Output the [x, y] coordinate of the center of the cell containing the given text.  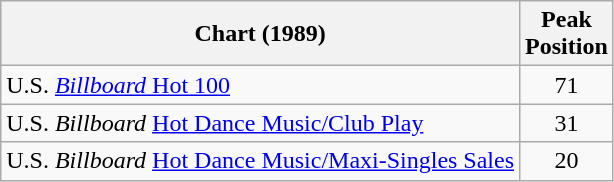
U.S. Billboard Hot Dance Music/Maxi-Singles Sales [260, 161]
U.S. Billboard Hot Dance Music/Club Play [260, 123]
PeakPosition [567, 34]
71 [567, 85]
31 [567, 123]
Chart (1989) [260, 34]
20 [567, 161]
U.S. Billboard Hot 100 [260, 85]
